Return [X, Y] of the center of cell containing provided text 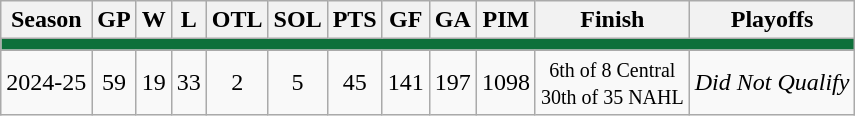
Season [46, 20]
1098 [506, 82]
Playoffs [772, 20]
45 [354, 82]
SOL [298, 20]
Did Not Qualify [772, 82]
197 [452, 82]
2024-25 [46, 82]
33 [188, 82]
GF [406, 20]
GA [452, 20]
GP [114, 20]
19 [154, 82]
PIM [506, 20]
OTL [237, 20]
W [154, 20]
141 [406, 82]
2 [237, 82]
6th of 8 Central30th of 35 NAHL [612, 82]
Finish [612, 20]
5 [298, 82]
PTS [354, 20]
L [188, 20]
59 [114, 82]
